Return [x, y] of the center of cell containing provided text 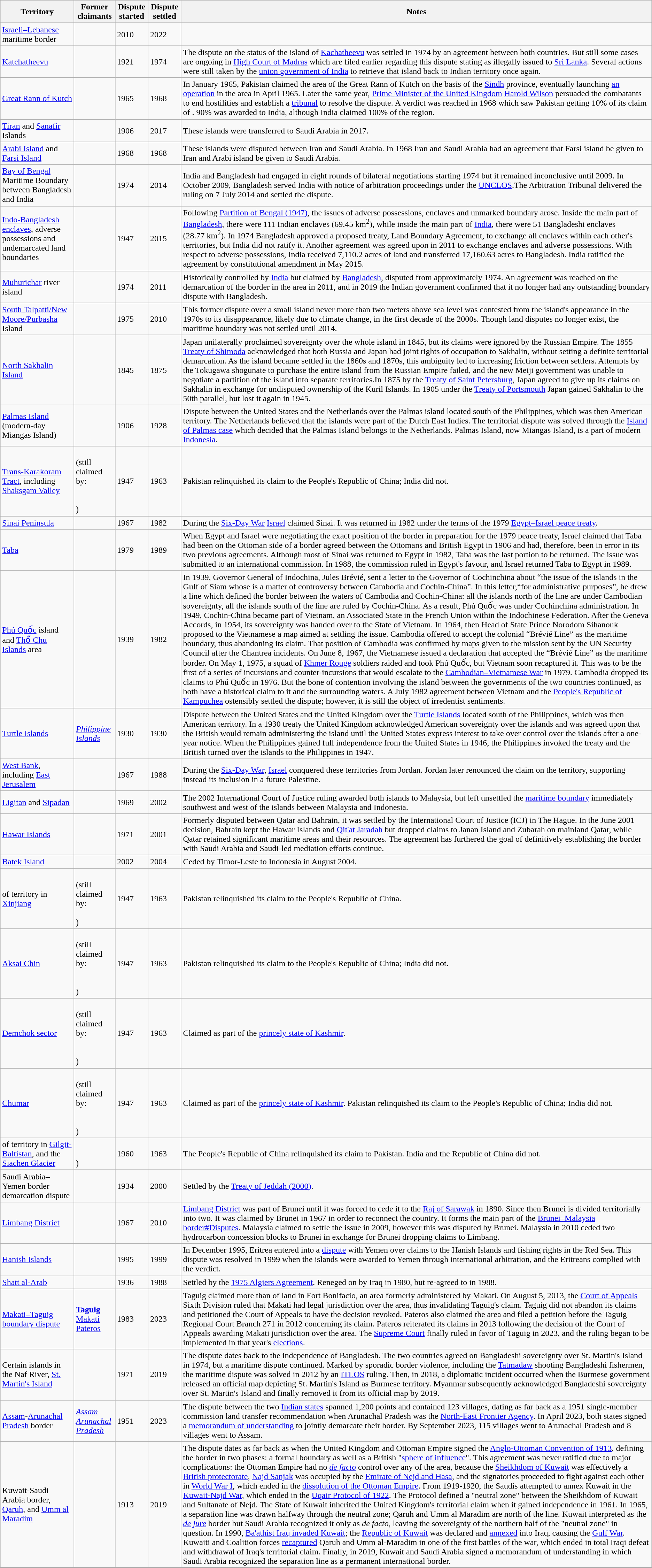
North Sakhalin Island [37, 370]
2001 [164, 834]
1875 [164, 370]
Phú Quốc island and Thổ Chu Islands area [37, 640]
Chumar [37, 1103]
Limbang District [37, 1223]
Certain islands in the Naf River, St. Martin's Island [37, 1375]
Hawar Islands [37, 834]
2000 [164, 1186]
Indo-Bangladesh enclaves, adverse possessions and undemarcated land boundaries [37, 238]
AssamArunachal Pradesh [95, 1421]
Bay of Bengal Maritime Boundary between Bangladesh and India [37, 185]
1983 [132, 1319]
Former claimants [95, 12]
The People's Republic of China relinquished its claim to Pakistan. India and the Republic of China did not. [417, 1154]
1969 [132, 802]
of territory in Xinjiang [37, 898]
2014 [164, 185]
) [95, 1154]
Saudi Arabia–Yemen border demarcation dispute [37, 1186]
1965 [132, 98]
Notes [417, 12]
Claimed as part of the princely state of Kashmir. [417, 1033]
Ceded by Timor-Leste to Indonesia in August 2004. [417, 862]
Batek Island [37, 862]
Shatt al-Arab [37, 1282]
Taba [37, 550]
Ligitan and Sipadan [37, 802]
Arabi Island and Farsi Island [37, 153]
Kuwait-Saudi Arabia border, Qaruh, and Umm al Maradim [37, 1505]
Taguig Makati Pateros [95, 1319]
1951 [132, 1421]
Philippine Islands [95, 733]
West Bank, including East Jerusalem [37, 775]
These islands were transferred to Saudi Arabia in 2017. [417, 130]
1845 [132, 370]
Trans-Karakoram Tract, including Shaksgam Valley [37, 481]
Tiran and Sanafir Islands [37, 130]
of territory in Gilgit-Baltistan, and the Siachen Glacier [37, 1154]
Claimed as part of the princely state of Kashmir. Pakistan relinquished its claim to the People's Republic of China; India did not. [417, 1103]
1989 [164, 550]
2017 [164, 130]
Turtle Islands [37, 733]
2004 [164, 862]
Muhurichar river island [37, 287]
Palmas Island (modern-day Miangas Island) [37, 425]
Aksai Chin [37, 964]
During the Six-Day War Israel claimed Sinai. It was returned in 1982 under the terms of the 1979 Egypt–Israel peace treaty. [417, 523]
Katchatheevu [37, 62]
Settled by the 1975 Algiers Agreement. Reneged on by Iraq in 1980, but re-agreed to in 1988. [417, 1282]
1960 [132, 1154]
Demchok sector [37, 1033]
Sinai Peninsula [37, 523]
1913 [132, 1505]
Israeli–Lebanese maritime border [37, 34]
1999 [164, 1260]
1928 [164, 425]
Makati–Taguig boundary dispute [37, 1319]
1939 [132, 640]
2011 [164, 287]
Settled by the Treaty of Jeddah (2000). [417, 1186]
Dispute settled [164, 12]
South Talpatti/New Moore/Purbasha Island [37, 319]
1936 [132, 1282]
1979 [132, 550]
Assam-Arunachal Pradesh border [37, 1421]
Great Rann of Kutch [37, 98]
2015 [164, 238]
1995 [132, 1260]
Pakistan relinquished its claim to the People's Republic of China. [417, 898]
2022 [164, 34]
1921 [132, 62]
1934 [132, 1186]
Hanish Islands [37, 1260]
1975 [132, 319]
Territory [37, 12]
Dispute started [132, 12]
